Detect which cell encompasses the target text, then output its [x, y] center coordinate. 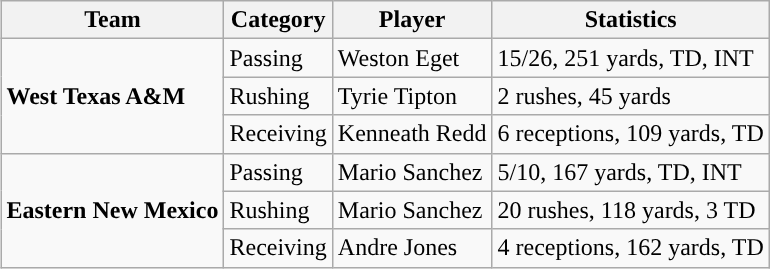
Category [278, 20]
Statistics [630, 20]
4 receptions, 162 yards, TD [630, 248]
Eastern New Mexico [112, 210]
Weston Eget [412, 58]
Player [412, 20]
20 rushes, 118 yards, 3 TD [630, 210]
6 receptions, 109 yards, TD [630, 134]
Team [112, 20]
Andre Jones [412, 248]
5/10, 167 yards, TD, INT [630, 172]
15/26, 251 yards, TD, INT [630, 58]
West Texas A&M [112, 96]
Tyrie Tipton [412, 96]
Kenneath Redd [412, 134]
2 rushes, 45 yards [630, 96]
